For the text-containing cell, return its midpoint in [x, y] coordinate format. 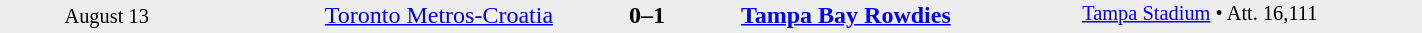
Tampa Bay Rowdies [910, 15]
Tampa Stadium • Att. 16,111 [1252, 16]
0–1 [648, 15]
August 13 [106, 16]
Toronto Metros-Croatia [384, 15]
